Determine the (X, Y) coordinate at the center of the cell enclosing the given text.  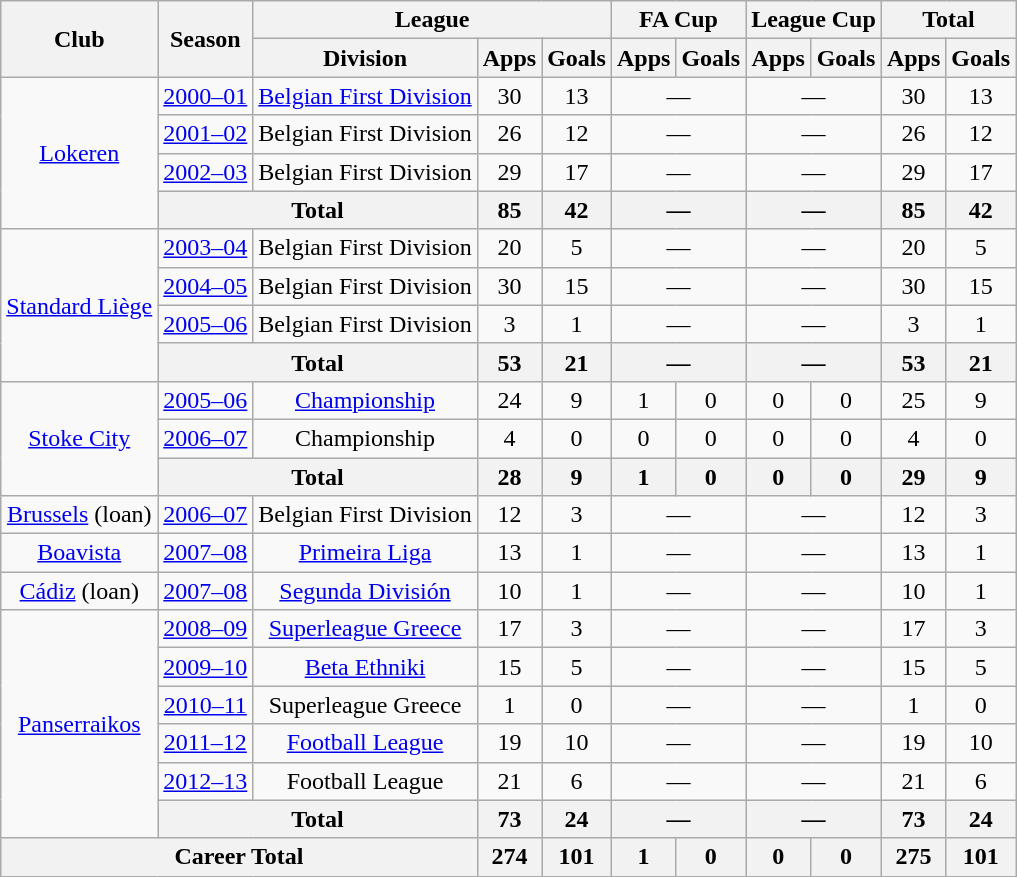
Panserraikos (80, 724)
Beta Ethniki (365, 667)
FA Cup (678, 20)
Boavista (80, 553)
2002–03 (206, 172)
Season (206, 39)
2012–13 (206, 781)
Division (365, 58)
2010–11 (206, 705)
Lokeren (80, 153)
Club (80, 39)
2009–10 (206, 667)
25 (913, 400)
League Cup (814, 20)
2008–09 (206, 629)
28 (509, 477)
Standard Liège (80, 305)
2001–02 (206, 134)
Career Total (239, 857)
Primeira Liga (365, 553)
League (432, 20)
2011–12 (206, 743)
2000–01 (206, 96)
274 (509, 857)
2004–05 (206, 286)
Cádiz (loan) (80, 591)
Segunda División (365, 591)
Stoke City (80, 438)
275 (913, 857)
2003–04 (206, 248)
Brussels (loan) (80, 515)
